Return (X, Y) of the center of cell containing provided text 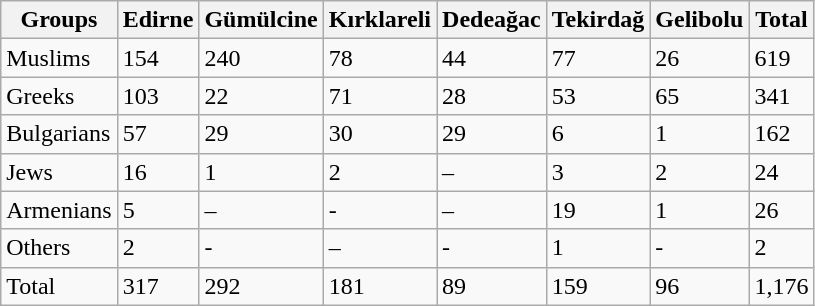
Edirne (158, 20)
77 (598, 58)
6 (598, 134)
Greeks (59, 96)
Dedeağac (492, 20)
Gelibolu (700, 20)
19 (598, 210)
181 (380, 286)
22 (261, 96)
240 (261, 58)
65 (700, 96)
Tekirdağ (598, 20)
Armenians (59, 210)
341 (782, 96)
1,176 (782, 286)
619 (782, 58)
292 (261, 286)
Others (59, 248)
24 (782, 172)
16 (158, 172)
30 (380, 134)
Muslims (59, 58)
3 (598, 172)
Groups (59, 20)
96 (700, 286)
Jews (59, 172)
Bulgarians (59, 134)
89 (492, 286)
317 (158, 286)
5 (158, 210)
162 (782, 134)
44 (492, 58)
Kırklareli (380, 20)
53 (598, 96)
Gümülcine (261, 20)
71 (380, 96)
159 (598, 286)
154 (158, 58)
28 (492, 96)
78 (380, 58)
57 (158, 134)
103 (158, 96)
